Determine the (X, Y) coordinate at the center of the cell enclosing the given text.  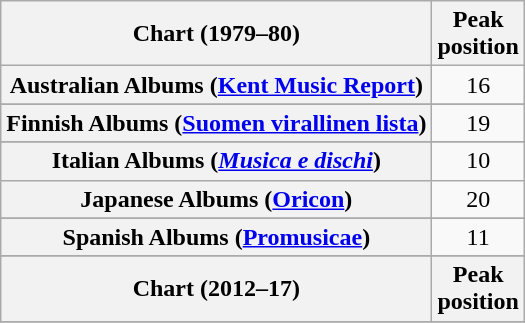
10 (478, 161)
Finnish Albums (Suomen virallinen lista) (216, 123)
Chart (1979–80) (216, 34)
Japanese Albums (Oricon) (216, 199)
Italian Albums (Musica e dischi) (216, 161)
11 (478, 237)
Chart (2012–17) (216, 288)
20 (478, 199)
19 (478, 123)
16 (478, 85)
Spanish Albums (Promusicae) (216, 237)
Australian Albums (Kent Music Report) (216, 85)
